Find where the given text appears and provide that cell's center as [x, y] coordinate. 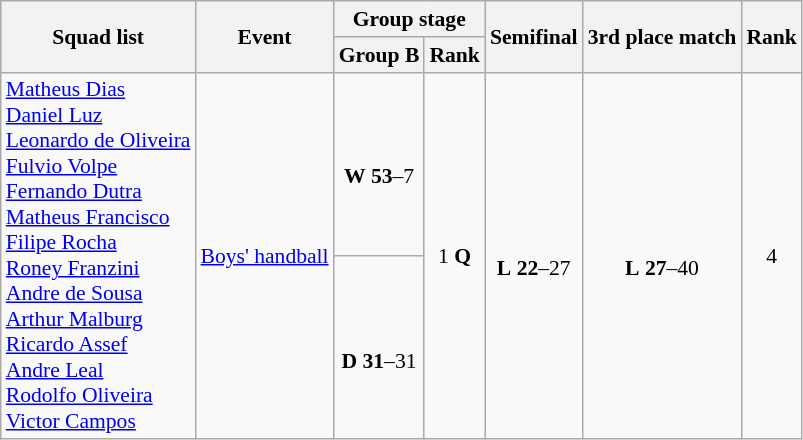
Group stage [410, 19]
Boys' handball [264, 256]
Squad list [98, 36]
D 31–31 [380, 348]
1 Q [454, 256]
4 [772, 256]
L 22–27 [534, 256]
Group B [380, 55]
Semifinal [534, 36]
Event [264, 36]
3rd place match [662, 36]
W 53–7 [380, 164]
L 27–40 [662, 256]
